Extract the [X, Y] coordinate from the center of the cell holding the provided text.  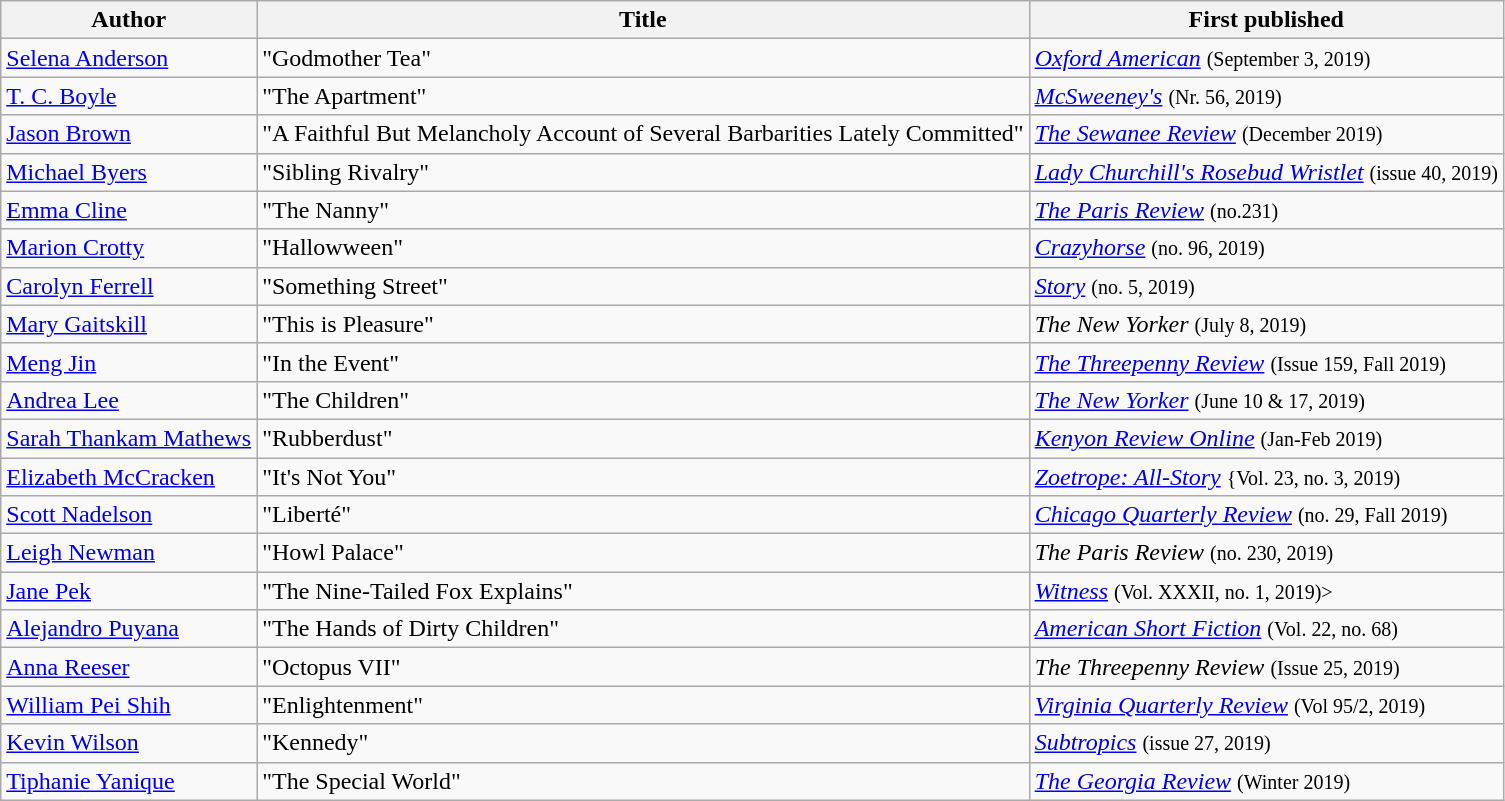
Andrea Lee [129, 400]
Selena Anderson [129, 58]
"The Nanny" [643, 210]
First published [1266, 20]
The Threepenny Review (Issue 25, 2019) [1266, 667]
"The Special World" [643, 781]
"The Apartment" [643, 96]
Zoetrope: All-Story {Vol. 23, no. 3, 2019) [1266, 477]
"The Nine-Tailed Fox Explains" [643, 591]
Oxford American (September 3, 2019) [1266, 58]
"Rubberdust" [643, 438]
Subtropics (issue 27, 2019) [1266, 743]
Leigh Newman [129, 553]
Story (no. 5, 2019) [1266, 286]
Lady Churchill's Rosebud Wristlet (issue 40, 2019) [1266, 172]
Emma Cline [129, 210]
Kevin Wilson [129, 743]
Meng Jin [129, 362]
Witness (Vol. XXXII, no. 1, 2019)> [1266, 591]
"Hallowween" [643, 248]
The Threepenny Review (Issue 159, Fall 2019) [1266, 362]
"This is Pleasure" [643, 324]
The New Yorker (June 10 & 17, 2019) [1266, 400]
Jason Brown [129, 134]
"The Children" [643, 400]
Michael Byers [129, 172]
McSweeney's (Nr. 56, 2019) [1266, 96]
"The Hands of Dirty Children" [643, 629]
American Short Fiction (Vol. 22, no. 68) [1266, 629]
Virginia Quarterly Review (Vol 95/2, 2019) [1266, 705]
Carolyn Ferrell [129, 286]
"Howl Palace" [643, 553]
T. C. Boyle [129, 96]
The Paris Review (no. 230, 2019) [1266, 553]
"It's Not You" [643, 477]
"Something Street" [643, 286]
Sarah Thankam Mathews [129, 438]
The Paris Review (no.231) [1266, 210]
"Liberté" [643, 515]
"Octopus VII" [643, 667]
Marion Crotty [129, 248]
Anna Reeser [129, 667]
Elizabeth McCracken [129, 477]
"Sibling Rivalry" [643, 172]
Scott Nadelson [129, 515]
Author [129, 20]
"Enlightenment" [643, 705]
Alejandro Puyana [129, 629]
"Godmother Tea" [643, 58]
William Pei Shih [129, 705]
Chicago Quarterly Review (no. 29, Fall 2019) [1266, 515]
Tiphanie Yanique [129, 781]
"Kennedy" [643, 743]
Kenyon Review Online (Jan-Feb 2019) [1266, 438]
The New Yorker (July 8, 2019) [1266, 324]
"In the Event" [643, 362]
Title [643, 20]
Mary Gaitskill [129, 324]
"A Faithful But Melancholy Account of Several Barbarities Lately Committed" [643, 134]
The Sewanee Review (December 2019) [1266, 134]
Crazyhorse (no. 96, 2019) [1266, 248]
Jane Pek [129, 591]
The Georgia Review (Winter 2019) [1266, 781]
